Identify which cell holds the provided text, then report its [X, Y] central coordinate. 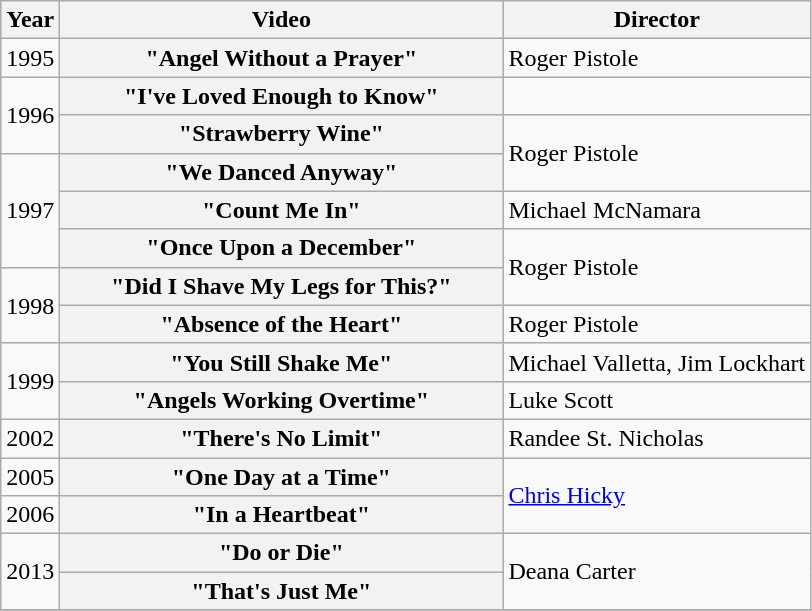
"Do or Die" [282, 553]
Michael McNamara [657, 210]
"Absence of the Heart" [282, 324]
"One Day at a Time" [282, 477]
"Did I Shave My Legs for This?" [282, 286]
Director [657, 20]
"You Still Shake Me" [282, 362]
Randee St. Nicholas [657, 438]
1999 [30, 381]
"Angels Working Overtime" [282, 400]
2013 [30, 572]
2006 [30, 515]
1997 [30, 210]
"I've Loved Enough to Know" [282, 96]
1995 [30, 58]
Michael Valletta, Jim Lockhart [657, 362]
"That's Just Me" [282, 591]
"We Danced Anyway" [282, 172]
"Count Me In" [282, 210]
Luke Scott [657, 400]
"In a Heartbeat" [282, 515]
"Strawberry Wine" [282, 134]
Chris Hicky [657, 496]
Video [282, 20]
Deana Carter [657, 572]
"Angel Without a Prayer" [282, 58]
Year [30, 20]
2002 [30, 438]
1996 [30, 115]
1998 [30, 305]
"There's No Limit" [282, 438]
2005 [30, 477]
"Once Upon a December" [282, 248]
